Identify which cell holds the provided text, then report its (X, Y) central coordinate. 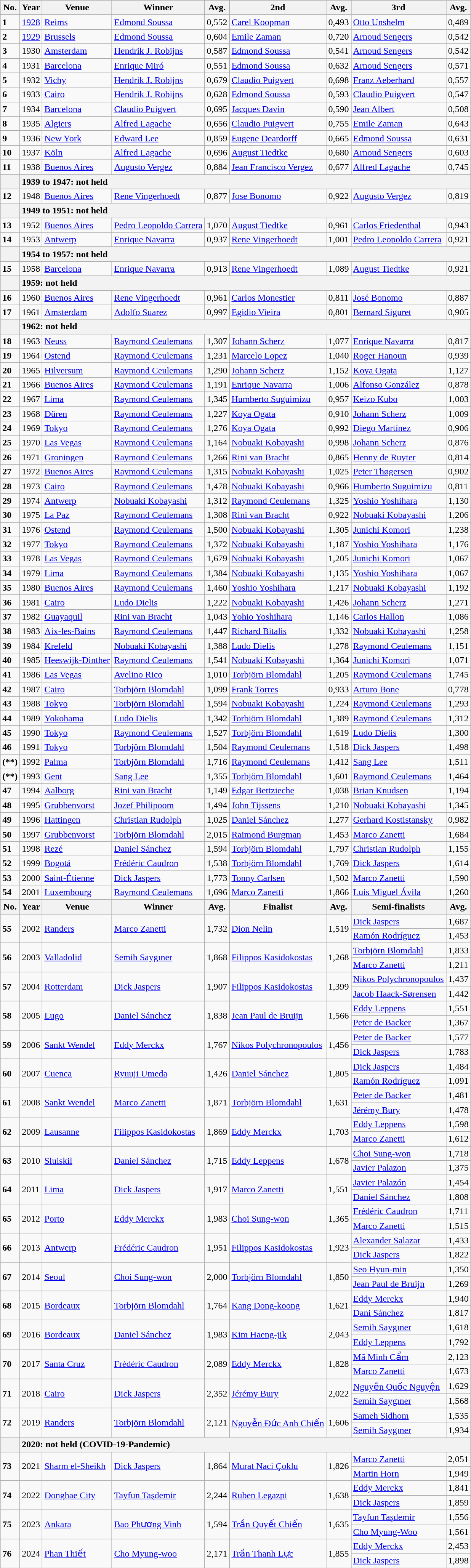
2023 (31, 1524)
0,493 (338, 22)
Yohio Yoshihara (278, 617)
Sharm el-Sheikh (77, 1466)
Javier Palazon (399, 1168)
2005 (31, 1015)
1935 (31, 123)
6 (10, 94)
1,307 (217, 341)
1992 (31, 762)
1,833 (458, 950)
1,859 (458, 1502)
1998 (31, 849)
0,966 (338, 486)
1977 (31, 544)
1,828 (338, 1364)
1,268 (338, 958)
1995 (31, 805)
1,855 (338, 1553)
1975 (31, 515)
0,508 (458, 109)
34 (10, 573)
32 (10, 544)
1,684 (458, 834)
1,305 (338, 530)
1,187 (338, 544)
Reims (77, 22)
2009 (31, 1132)
2,352 (217, 1393)
1,541 (217, 660)
1,308 (217, 515)
0,939 (458, 356)
1,871 (217, 1102)
Murat Naci Çoklu (278, 1466)
1963 (31, 341)
1958 (31, 269)
1,210 (338, 805)
Cuenca (77, 1073)
59 (10, 1044)
66 (10, 1248)
Dion Nelin (278, 929)
0,695 (217, 109)
0,603 (458, 152)
1,673 (458, 1371)
11 (10, 167)
Heeswijk-Dinther (77, 660)
2008 (31, 1102)
1,071 (458, 660)
0,557 (458, 80)
1,130 (458, 501)
Alexander Salazar (399, 1240)
1,043 (217, 617)
New York (77, 138)
0,632 (338, 66)
1953 (31, 240)
1,192 (458, 588)
Edgar Bettzieche (278, 791)
41 (10, 675)
1,355 (217, 776)
2004 (31, 987)
1,293 (458, 704)
Santa Cruz (77, 1364)
2011 (31, 1190)
1960 (31, 298)
1,433 (458, 1240)
28 (10, 486)
2003 (31, 958)
Hilversum (77, 370)
0,910 (338, 413)
52 (10, 863)
0,778 (458, 689)
1,155 (458, 849)
Dani Sánchez (399, 1313)
0,937 (217, 240)
1,577 (458, 1037)
57 (10, 987)
Neuss (77, 341)
John Tijssens (278, 805)
2000 (31, 878)
1,504 (217, 747)
2 (10, 37)
1,949 (458, 1474)
Bogotá (77, 863)
1,278 (338, 646)
Alfonso González (399, 384)
1,484 (458, 1066)
Palma (77, 762)
Jean Francisco Vergez (278, 167)
67 (10, 1277)
1,764 (217, 1305)
45 (10, 733)
1,442 (458, 994)
0,817 (458, 341)
16 (10, 298)
1,631 (338, 1102)
2,000 (217, 1277)
2010 (31, 1161)
2,089 (217, 1364)
Yokohama (77, 718)
60 (10, 1073)
1930 (31, 51)
1,342 (217, 718)
0,593 (338, 94)
1961 (31, 312)
27 (10, 472)
2016 (31, 1334)
70 (10, 1364)
Lugo (77, 1015)
1,266 (217, 457)
0,819 (458, 196)
0,680 (338, 152)
1,917 (217, 1190)
1,769 (338, 863)
Tonny Carlsen (278, 878)
1,783 (458, 1052)
56 (10, 958)
1,940 (458, 1298)
1971 (31, 457)
1,745 (458, 675)
1974 (31, 501)
1991 (31, 747)
0,720 (338, 37)
1,412 (338, 762)
2,051 (458, 1459)
1,003 (458, 399)
Krefeld (77, 646)
Carel Koopman (278, 22)
Nguyễn Quốc Nguyện (399, 1386)
0,590 (338, 109)
Saint-Étienne (77, 878)
Kim Haeng-jik (278, 1334)
1980 (31, 588)
Guayaquil (77, 617)
0,982 (458, 820)
1996 (31, 820)
1,040 (338, 356)
1,176 (458, 544)
72 (10, 1423)
1,718 (458, 1153)
1997 (31, 834)
Roger Hanoun (399, 356)
1,951 (217, 1248)
Marcelo Lopez (278, 356)
1988 (31, 704)
1,696 (217, 892)
1,364 (338, 660)
2006 (31, 1044)
1,817 (458, 1313)
1936 (31, 138)
Bernard Siguret (399, 312)
Luxembourg (77, 892)
69 (10, 1334)
1993 (31, 776)
33 (10, 559)
23 (10, 413)
74 (10, 1495)
1979 (31, 573)
1,238 (458, 530)
1,792 (458, 1342)
Donghae City (77, 1495)
1952 (31, 225)
1,808 (458, 1197)
1,515 (458, 1226)
1972 (31, 472)
24 (10, 428)
Algiers (77, 123)
1,437 (458, 979)
0,906 (458, 428)
1,934 (458, 1430)
20 (10, 370)
0,884 (217, 167)
1,841 (458, 1488)
1,864 (217, 1466)
1,715 (217, 1161)
1,838 (217, 1015)
0,876 (458, 443)
1954 to 1957: not held (245, 254)
55 (10, 929)
63 (10, 1161)
0,859 (217, 138)
Ruben Legazpi (278, 1495)
1,089 (338, 269)
Hattingen (77, 820)
1,561 (458, 1531)
1,527 (217, 733)
Köln (77, 152)
1,614 (458, 863)
43 (10, 704)
1,194 (458, 791)
2024 (31, 1553)
Jean Albert (399, 109)
2001 (31, 892)
1,010 (217, 675)
1,001 (338, 240)
1,211 (458, 965)
1966 (31, 384)
1,231 (217, 356)
1,269 (458, 1284)
Rezé (77, 849)
68 (10, 1305)
1,797 (338, 849)
1,276 (217, 428)
1985 (31, 660)
0,877 (217, 196)
2nd (278, 8)
1,454 (458, 1182)
1,127 (458, 370)
47 (10, 791)
5 (10, 80)
Javier Palazón (399, 1182)
Otto Unshelm (399, 22)
Finalist (278, 907)
Cho Myung-woo (159, 1553)
Valladolid (77, 958)
1,850 (338, 1277)
1976 (31, 530)
1,519 (338, 929)
Brussels (77, 37)
1,271 (458, 602)
Jacques Davin (278, 109)
4 (10, 66)
1931 (31, 66)
1999 (31, 863)
2,171 (217, 1553)
8 (10, 123)
Aalborg (77, 791)
Bao Phương Vinh (159, 1524)
0,656 (217, 123)
Phan Thiết (77, 1553)
19 (10, 356)
1,149 (217, 791)
1,822 (458, 1255)
1,923 (338, 1248)
1,164 (217, 443)
1,869 (217, 1132)
46 (10, 747)
Adolfo Suarez (159, 312)
1,703 (338, 1132)
1981 (31, 602)
Jozef Philipoom (159, 805)
1982 (31, 617)
2015 (31, 1305)
1,568 (458, 1401)
0,604 (217, 37)
62 (10, 1132)
Eugene Deardorff (278, 138)
1,500 (217, 530)
1,151 (458, 646)
Trần Quyết Chiến (278, 1524)
75 (10, 1524)
1959: not held (245, 283)
1,006 (338, 384)
49 (10, 820)
1,732 (217, 929)
12 (10, 196)
1994 (31, 791)
La Paz (77, 515)
1983 (31, 631)
15 (10, 269)
0,755 (338, 123)
1,375 (458, 1168)
1,070 (217, 225)
1,191 (217, 384)
1,598 (458, 1124)
Franz Aeberhard (399, 80)
2012 (31, 1219)
53 (10, 878)
50 (10, 834)
Jacob Haack-Sørensen (399, 994)
40 (10, 660)
Vichy (77, 80)
1,260 (458, 892)
64 (10, 1190)
0,552 (217, 22)
1937 (31, 152)
1990 (31, 733)
1,009 (458, 413)
54 (10, 892)
0,679 (217, 80)
2013 (31, 1248)
1,224 (338, 704)
0,698 (338, 80)
13 (10, 225)
1,222 (217, 602)
2007 (31, 1073)
51 (10, 849)
18 (10, 341)
0,541 (338, 51)
Enrique Miró (159, 66)
1949 to 1951: not held (245, 211)
0,587 (217, 51)
1,464 (458, 776)
Sluiskil (77, 1161)
Peter Thøgersen (399, 472)
0,943 (458, 225)
36 (10, 602)
0,957 (338, 399)
1,086 (458, 617)
0,998 (338, 443)
1,606 (338, 1423)
1,099 (217, 689)
1,277 (338, 820)
1,590 (458, 878)
Groningen (77, 457)
1968 (31, 413)
1962: not held (245, 327)
0,489 (458, 22)
1,217 (338, 588)
1,601 (338, 776)
0,887 (458, 298)
Rotterdam (77, 987)
76 (10, 1553)
José Bonomo (399, 298)
1,091 (458, 1081)
Porto (77, 1219)
0,745 (458, 167)
1932 (31, 80)
1,384 (217, 573)
Brian Knudsen (399, 791)
1,498 (458, 747)
0,631 (458, 138)
1986 (31, 675)
1970 (31, 443)
1,907 (217, 987)
38 (10, 631)
2,453 (458, 1546)
0,865 (338, 457)
1,227 (217, 413)
1,315 (217, 472)
1965 (31, 370)
2002 (31, 929)
1928 (31, 22)
1948 (31, 196)
Henny de Ruyter (399, 457)
1,679 (217, 559)
71 (10, 1393)
1934 (31, 109)
Carlos Hallon (399, 617)
1,767 (217, 1044)
Frank Torres (278, 689)
0,547 (458, 94)
Jose Bonomo (278, 196)
58 (10, 1015)
39 (10, 646)
1,399 (338, 987)
Diego Martínez (399, 428)
1,638 (338, 1495)
1,678 (338, 1161)
35 (10, 588)
2,022 (338, 1393)
17 (10, 312)
Cho Myung-Woo (399, 1531)
1 (10, 22)
Carlos Friedenthal (399, 225)
0,696 (217, 152)
1,152 (338, 370)
1,365 (338, 1219)
2,121 (217, 1423)
0,801 (338, 312)
2,015 (217, 834)
Seo Hyun-min (399, 1269)
26 (10, 457)
1933 (31, 94)
1,389 (338, 718)
Mã Minh Cẩm (399, 1357)
1,629 (458, 1386)
1,456 (338, 1044)
1,518 (338, 747)
10 (10, 152)
Nguyễn Đức Anh Chiến (278, 1423)
1,711 (458, 1211)
1939 to 1947: not held (245, 182)
0,628 (217, 94)
0,905 (458, 312)
2,123 (458, 1357)
44 (10, 718)
1938 (31, 167)
1964 (31, 356)
3 (10, 51)
48 (10, 805)
0,665 (338, 138)
0,677 (338, 167)
0,551 (217, 66)
0,913 (217, 269)
9 (10, 138)
73 (10, 1466)
Egidio Vieira (278, 312)
1929 (31, 37)
1,502 (338, 878)
0,933 (338, 689)
1,898 (458, 1560)
0,992 (338, 428)
1,077 (338, 341)
1,538 (217, 863)
0,902 (458, 472)
1,805 (338, 1073)
14 (10, 240)
1989 (31, 718)
1,612 (458, 1139)
Ryuuji Umeda (159, 1073)
2,043 (338, 1334)
1,206 (458, 515)
2019 (31, 1423)
1,447 (217, 631)
1,556 (458, 1517)
0,878 (458, 384)
1,566 (338, 1015)
1,135 (338, 573)
Gerhard Kostistansky (399, 820)
0,997 (217, 312)
Carlos Monestier (278, 298)
2021 (31, 1466)
1,621 (338, 1305)
1967 (31, 399)
2022 (31, 1495)
1,868 (217, 958)
1,290 (217, 370)
1,773 (217, 878)
1,618 (458, 1327)
1,332 (338, 631)
37 (10, 617)
1,826 (338, 1466)
1987 (31, 689)
Ankara (77, 1524)
0,814 (458, 457)
Raimond Burgman (278, 834)
31 (10, 530)
2,244 (217, 1495)
1,325 (338, 501)
42 (10, 689)
1,460 (217, 588)
1,300 (458, 733)
21 (10, 384)
1,635 (338, 1524)
Seoul (77, 1277)
1,038 (338, 791)
3rd (399, 8)
Avelino Rico (159, 675)
1,367 (458, 1023)
1,866 (338, 892)
2014 (31, 1277)
Keizo Kubo (399, 399)
1,716 (217, 762)
2018 (31, 1393)
61 (10, 1102)
Luis Miguel Ávila (399, 892)
2017 (31, 1364)
Semi-finalists (399, 907)
1984 (31, 646)
1,535 (458, 1416)
1,258 (458, 631)
1969 (31, 428)
Aix-les-Bains (77, 631)
0,571 (458, 66)
Martin Horn (399, 1474)
2020: not held (COVID-19-Pandemic) (245, 1445)
65 (10, 1219)
Richard Bitalis (278, 631)
1973 (31, 486)
29 (10, 501)
7 (10, 109)
1978 (31, 559)
1,372 (217, 544)
1,350 (458, 1269)
30 (10, 515)
25 (10, 443)
1,511 (458, 762)
Gent (77, 776)
22 (10, 399)
1,619 (338, 733)
1,388 (217, 646)
1,687 (458, 921)
Sameh Sidhom (399, 1416)
Lausanne (77, 1132)
Edward Lee (159, 138)
1,494 (217, 805)
Kang Dong-koong (278, 1305)
Trần Thanh Lực (278, 1553)
0,643 (458, 123)
Düren (77, 413)
1,146 (338, 617)
1,481 (458, 1095)
Arturo Bone (399, 689)
